Pinpoint the cell where the given text exists, returning its [X, Y] midpoint coordinate. 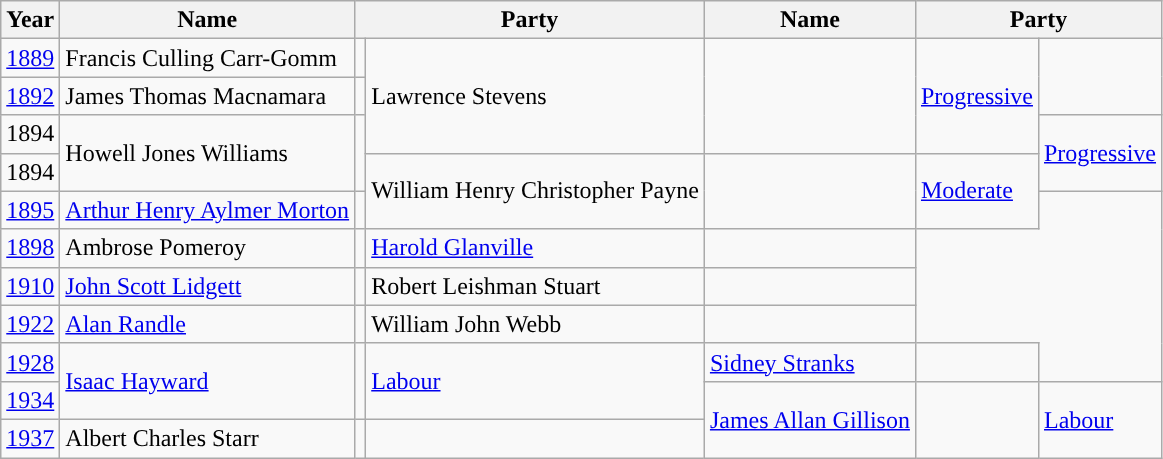
1922 [30, 324]
Albert Charles Starr [208, 438]
James Thomas Macnamara [208, 96]
1898 [30, 248]
Robert Leishman Stuart [536, 286]
Arthur Henry Aylmer Morton [208, 210]
Isaac Hayward [208, 381]
William Henry Christopher Payne [536, 191]
Alan Randle [208, 324]
Harold Glanville [536, 248]
1892 [30, 96]
James Allan Gillison [810, 419]
Howell Jones Williams [208, 153]
Moderate [976, 191]
Francis Culling Carr-Gomm [208, 58]
Year [30, 20]
1889 [30, 58]
1937 [30, 438]
1895 [30, 210]
John Scott Lidgett [208, 286]
1934 [30, 400]
Sidney Stranks [810, 362]
1928 [30, 362]
Lawrence Stevens [536, 96]
William John Webb [536, 324]
1910 [30, 286]
Ambrose Pomeroy [208, 248]
